Extract the (X, Y) coordinate from the center of the cell holding the provided text.  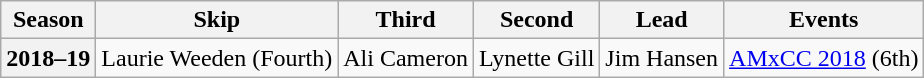
Second (536, 20)
Season (48, 20)
Third (406, 20)
Lynette Gill (536, 58)
Ali Cameron (406, 58)
Jim Hansen (662, 58)
Lead (662, 20)
Skip (217, 20)
AMxCC 2018 (6th) (824, 58)
2018–19 (48, 58)
Events (824, 20)
Laurie Weeden (Fourth) (217, 58)
